Identify which cell holds the provided text, then report its [X, Y] central coordinate. 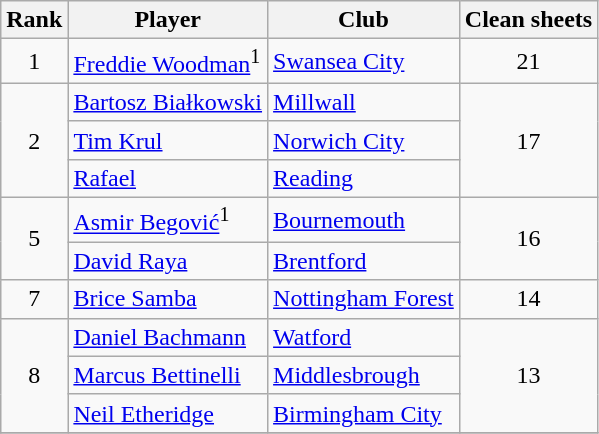
Nottingham Forest [364, 299]
14 [528, 299]
Brentford [364, 261]
17 [528, 140]
Daniel Bachmann [168, 337]
16 [528, 240]
Watford [364, 337]
8 [34, 375]
Freddie Woodman1 [168, 62]
Tim Krul [168, 140]
Birmingham City [364, 413]
Brice Samba [168, 299]
Millwall [364, 102]
Rank [34, 20]
2 [34, 140]
21 [528, 62]
Neil Etheridge [168, 413]
1 [34, 62]
Asmir Begović1 [168, 220]
5 [34, 240]
Norwich City [364, 140]
Player [168, 20]
Club [364, 20]
David Raya [168, 261]
Bartosz Białkowski [168, 102]
Swansea City [364, 62]
Clean sheets [528, 20]
Middlesbrough [364, 375]
Rafael [168, 178]
Reading [364, 178]
7 [34, 299]
Bournemouth [364, 220]
13 [528, 375]
Marcus Bettinelli [168, 375]
